Return [X, Y] of the center of cell containing provided text 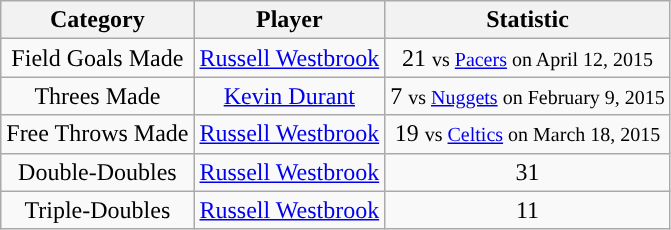
19 vs Celtics on March 18, 2015 [528, 134]
Free Throws Made [98, 134]
Category [98, 20]
7 vs Nuggets on February 9, 2015 [528, 96]
Statistic [528, 20]
11 [528, 210]
Field Goals Made [98, 58]
Double-Doubles [98, 172]
Triple-Doubles [98, 210]
Threes Made [98, 96]
31 [528, 172]
Player [290, 20]
Kevin Durant [290, 96]
21 vs Pacers on April 12, 2015 [528, 58]
